Find where the given text appears and provide that cell's center as [X, Y] coordinate. 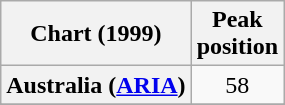
58 [237, 85]
Chart (1999) [96, 34]
Peakposition [237, 34]
Australia (ARIA) [96, 85]
